Detect which cell encompasses the target text, then output its (x, y) center coordinate. 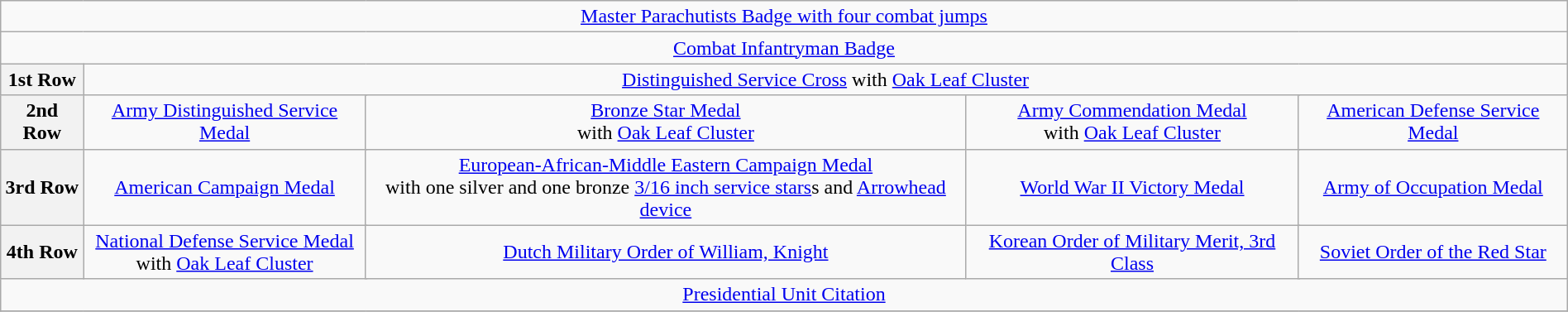
4th Row (42, 252)
Army Commendation Medal with Oak Leaf Cluster (1133, 122)
Soviet Order of the Red Star (1432, 252)
Army of Occupation Medal (1432, 187)
Master Parachutists Badge with four combat jumps (784, 17)
American Campaign Medal (225, 187)
1st Row (42, 79)
Army Distinguished Service Medal (225, 122)
Combat Infantryman Badge (784, 48)
National Defense Service Medal with Oak Leaf Cluster (225, 252)
American Defense Service Medal (1432, 122)
Korean Order of Military Merit, 3rd Class (1133, 252)
Presidential Unit Citation (784, 295)
World War II Victory Medal (1133, 187)
Bronze Star Medal with Oak Leaf Cluster (665, 122)
Distinguished Service Cross with Oak Leaf Cluster (825, 79)
European-African-Middle Eastern Campaign Medal with one silver and one bronze 3/16 inch service starss and Arrowhead device (665, 187)
2nd Row (42, 122)
Dutch Military Order of William, Knight (665, 252)
3rd Row (42, 187)
